Search for the cell housing the specified text and yield its (X, Y) center coordinate. 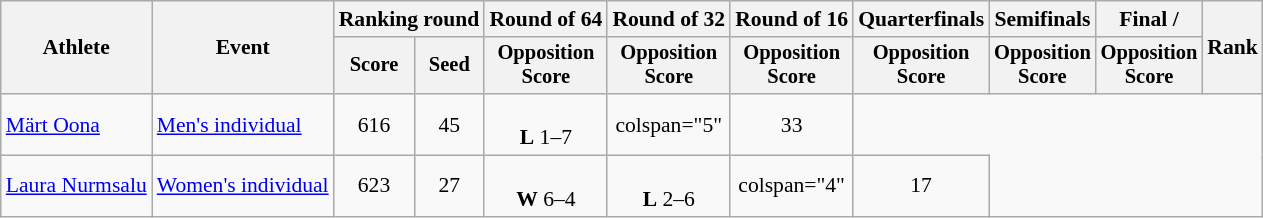
colspan="5" (668, 124)
Round of 32 (668, 19)
Event (243, 48)
Rank (1232, 48)
623 (374, 186)
Athlete (76, 48)
Märt Oona (76, 124)
Women's individual (243, 186)
Ranking round (410, 19)
colspan="4" (792, 186)
17 (921, 186)
616 (374, 124)
Laura Nurmsalu (76, 186)
Men's individual (243, 124)
45 (449, 124)
W 6–4 (546, 186)
L 2–6 (668, 186)
Seed (449, 66)
33 (792, 124)
27 (449, 186)
Round of 64 (546, 19)
Quarterfinals (921, 19)
Final / (1150, 19)
Score (374, 66)
Semifinals (1042, 19)
L 1–7 (546, 124)
Round of 16 (792, 19)
